Locate the cell with the specified text and output its [X, Y] center coordinate. 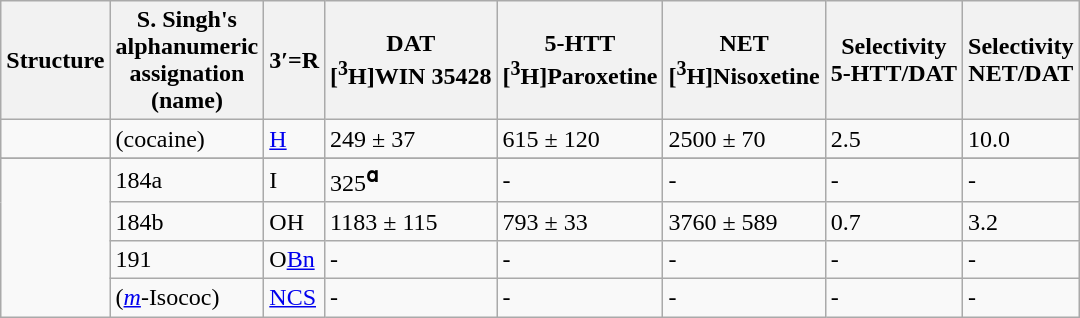
184a [187, 180]
191 [187, 259]
10.0 [1021, 139]
DAT[3H]WIN 35428 [411, 60]
793 ± 33 [580, 221]
Structure [56, 60]
325ɑ [411, 180]
3760 ± 589 [744, 221]
(cocaine) [187, 139]
184b [187, 221]
S. Singh'salphanumericassignation(name) [187, 60]
2500 ± 70 [744, 139]
SelectivityNET/DAT [1021, 60]
3.2 [1021, 221]
(m-Isococ) [187, 298]
249 ± 37 [411, 139]
615 ± 120 [580, 139]
0.7 [894, 221]
NET[3H]Nisoxetine [744, 60]
I [294, 180]
H [294, 139]
OBn [294, 259]
Selectivity5-HTT/DAT [894, 60]
3′=R [294, 60]
2.5 [894, 139]
1183 ± 115 [411, 221]
OH [294, 221]
NCS [294, 298]
5-HTT[3H]Paroxetine [580, 60]
